Pinpoint the cell where the given text exists, returning its (X, Y) midpoint coordinate. 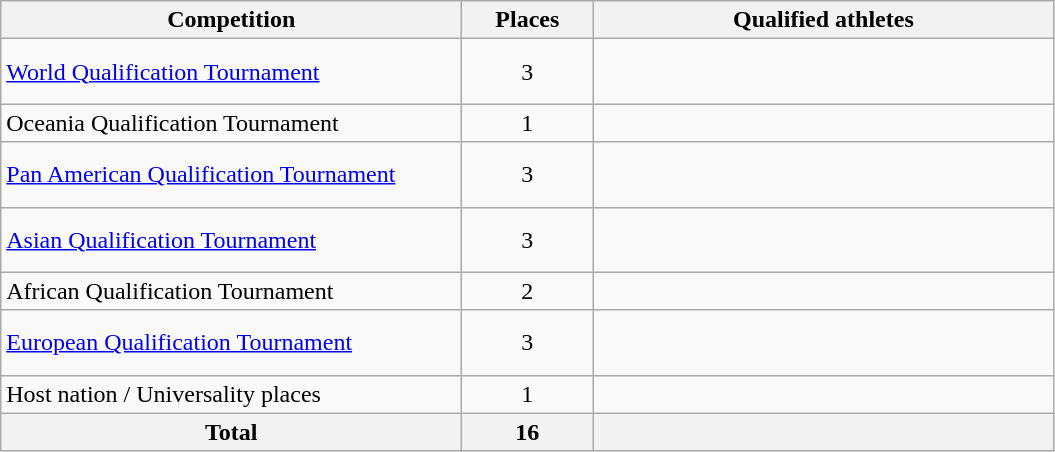
Places (528, 20)
Host nation / Universality places (232, 394)
Pan American Qualification Tournament (232, 174)
Asian Qualification Tournament (232, 240)
Oceania Qualification Tournament (232, 123)
European Qualification Tournament (232, 342)
16 (528, 432)
Total (232, 432)
Competition (232, 20)
Qualified athletes (824, 20)
World Qualification Tournament (232, 72)
African Qualification Tournament (232, 291)
2 (528, 291)
